Output the [X, Y] coordinate of the center of the cell containing the given text.  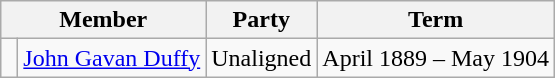
Term [436, 20]
Party [262, 20]
April 1889 – May 1904 [436, 58]
Member [104, 20]
John Gavan Duffy [112, 58]
Unaligned [262, 58]
